Identify which cell holds the provided text, then report its [X, Y] central coordinate. 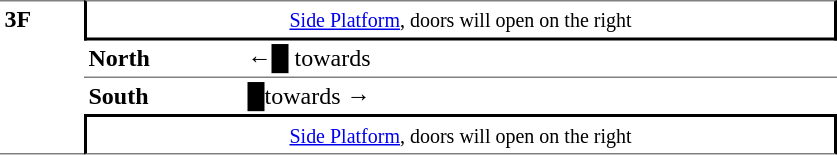
←█ towards [540, 59]
South [164, 96]
North [164, 59]
3F [42, 77]
█towards → [540, 96]
